Find where the given text appears and provide that cell's center as (x, y) coordinate. 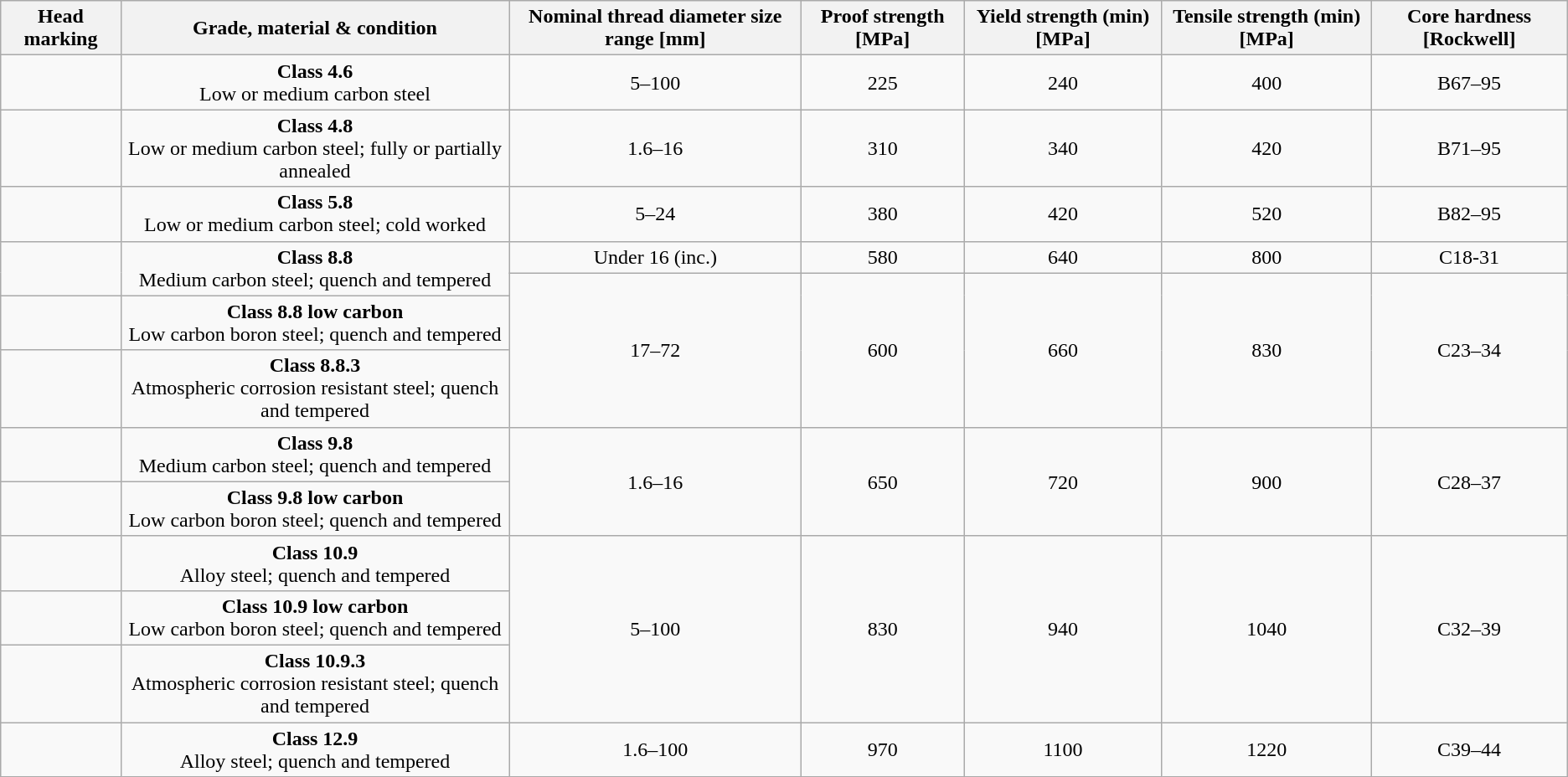
C18-31 (1469, 257)
Proof strength [MPa] (883, 28)
720 (1064, 481)
Yield strength (min) [MPa] (1064, 28)
660 (1064, 350)
Class 5.8Low or medium carbon steel; cold worked (315, 214)
400 (1266, 82)
520 (1266, 214)
Under 16 (inc.) (655, 257)
B82–95 (1469, 214)
5–24 (655, 214)
600 (883, 350)
1100 (1064, 749)
Grade, material & condition (315, 28)
C23–34 (1469, 350)
1220 (1266, 749)
580 (883, 257)
Class 4.8Low or medium carbon steel; fully or partially annealed (315, 148)
C28–37 (1469, 481)
Class 9.8Medium carbon steel; quench and tempered (315, 454)
940 (1064, 629)
Class 9.8 low carbonLow carbon boron steel; quench and tempered (315, 509)
Tensile strength (min) [MPa] (1266, 28)
640 (1064, 257)
310 (883, 148)
B67–95 (1469, 82)
900 (1266, 481)
C32–39 (1469, 629)
650 (883, 481)
1040 (1266, 629)
Class 4.6Low or medium carbon steel (315, 82)
1.6–100 (655, 749)
225 (883, 82)
17–72 (655, 350)
800 (1266, 257)
Class 8.8Medium carbon steel; quench and tempered (315, 268)
Head marking (60, 28)
C39–44 (1469, 749)
Class 8.8.3Atmospheric corrosion resistant steel; quench and tempered (315, 388)
Class 10.9 low carbonLow carbon boron steel; quench and tempered (315, 618)
B71–95 (1469, 148)
Class 12.9Alloy steel; quench and tempered (315, 749)
240 (1064, 82)
340 (1064, 148)
Nominal thread diameter size range [mm] (655, 28)
Class 8.8 low carbonLow carbon boron steel; quench and tempered (315, 323)
Class 10.9.3Atmospheric corrosion resistant steel; quench and tempered (315, 683)
Core hardness [Rockwell] (1469, 28)
380 (883, 214)
Class 10.9Alloy steel; quench and tempered (315, 563)
970 (883, 749)
